Return the (x, y) coordinate for the center point of the cell that contains the specified text.  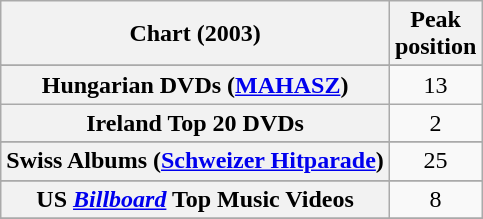
Chart (2003) (196, 34)
8 (435, 199)
25 (435, 161)
Swiss Albums (Schweizer Hitparade) (196, 161)
US Billboard Top Music Videos (196, 199)
2 (435, 123)
Hungarian DVDs (MAHASZ) (196, 85)
Ireland Top 20 DVDs (196, 123)
13 (435, 85)
Peakposition (435, 34)
